Scan for the cell matching the given text and deliver its (x, y) coordinate at center. 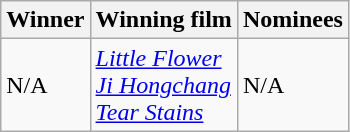
Nominees (292, 20)
Winning film (164, 20)
Little FlowerJi HongchangTear Stains (164, 85)
Winner (46, 20)
